Identify which cell holds the provided text, then report its (x, y) central coordinate. 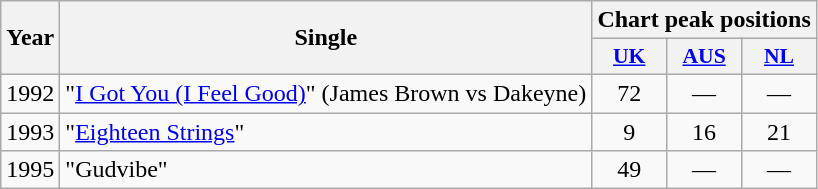
"Gudvibe" (326, 170)
72 (630, 93)
UK (630, 57)
"Eighteen Strings" (326, 131)
AUS (704, 57)
"I Got You (I Feel Good)" (James Brown vs Dakeyne) (326, 93)
1995 (30, 170)
21 (780, 131)
49 (630, 170)
9 (630, 131)
16 (704, 131)
Chart peak positions (704, 20)
1992 (30, 93)
Year (30, 38)
Single (326, 38)
NL (780, 57)
1993 (30, 131)
